Find where the given text appears and provide that cell's center as [x, y] coordinate. 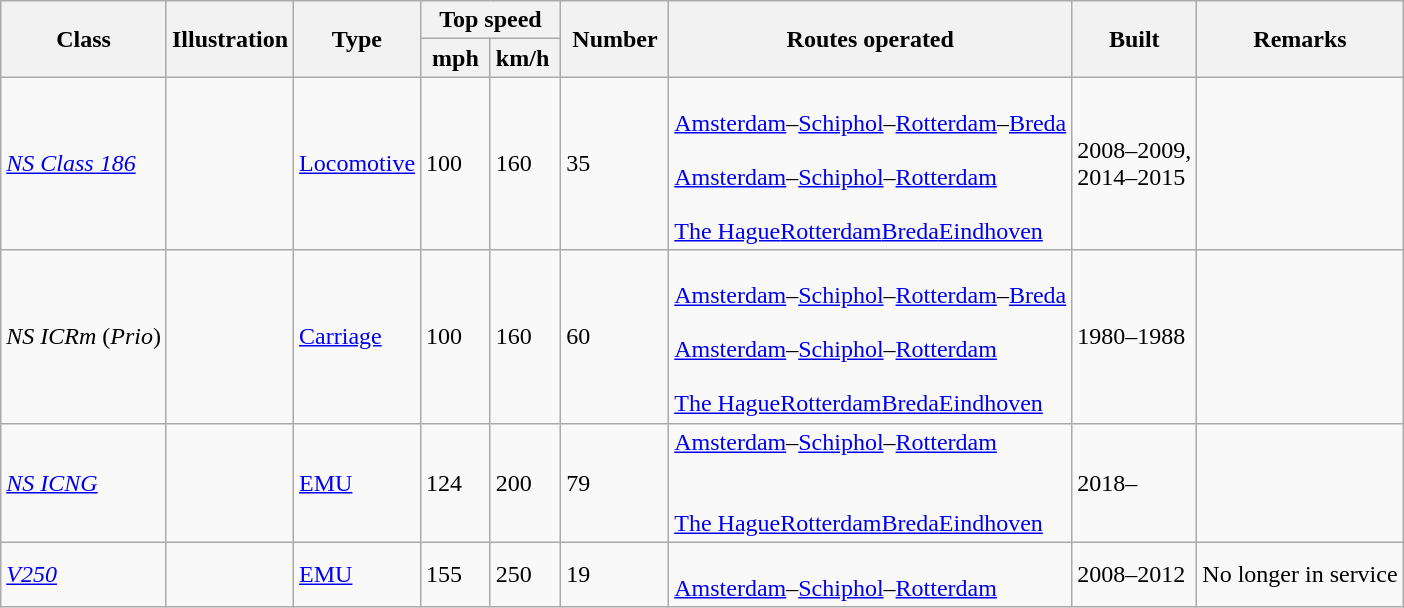
NS ICNG [84, 482]
Top speed [491, 20]
Locomotive [358, 164]
Carriage [358, 336]
km/h [525, 58]
200 [525, 482]
Type [358, 39]
250 [525, 574]
79 [615, 482]
Amsterdam–Schiphol–Rotterdam–Breda Amsterdam–Schiphol–Rotterdam The HagueRotterdamBredaEindhoven [870, 164]
2018– [1134, 482]
60 [615, 336]
Class [84, 39]
1980–1988 [1134, 336]
2008–2009,2014–2015 [1134, 164]
35 [615, 164]
V250 [84, 574]
2008–2012 [1134, 574]
NS ICRm (Prio) [84, 336]
19 [615, 574]
155 [456, 574]
Number [615, 39]
NS Class 186 [84, 164]
Illustration [230, 39]
Remarks [1300, 39]
No longer in service [1300, 574]
Amsterdam–Schiphol–Rotterdam [870, 574]
Amsterdam–Schiphol–Rotterdam–BredaAmsterdam–Schiphol–Rotterdam The HagueRotterdamBredaEindhoven [870, 336]
Amsterdam–Schiphol–RotterdamThe HagueRotterdamBredaEindhoven [870, 482]
124 [456, 482]
Routes operated [870, 39]
Built [1134, 39]
mph [456, 58]
